Return the (x, y) coordinate for the center point of the cell that contains the specified text.  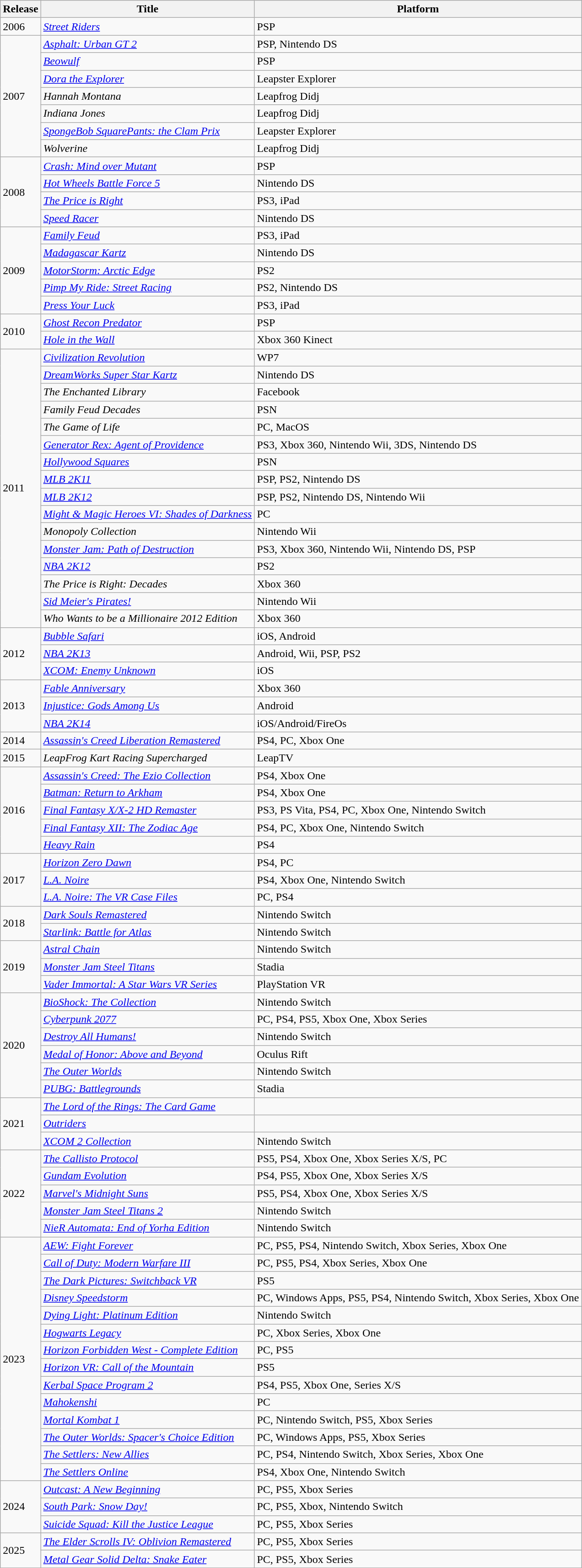
PS3, Xbox 360, Nintendo Wii, Nintendo DS, PSP (418, 549)
Platform (418, 9)
Hogwarts Legacy (147, 1333)
2010 (21, 331)
PSP, PS2, Nintendo DS (418, 479)
2007 (21, 96)
Horizon VR: Call of the Mountain (147, 1368)
Bubble Safari (147, 636)
2015 (21, 758)
SpongeBob SquarePants: the Clam Prix (147, 131)
Monster Jam: Path of Destruction (147, 549)
PS5, PS4, Xbox One, Xbox Series X/S (418, 1193)
Fable Anniversary (147, 688)
Hollywood Squares (147, 462)
Kerbal Space Program 2 (147, 1385)
PC, MacOS (418, 427)
The Lord of the Rings: The Card Game (147, 1106)
iOS (418, 671)
Final Fantasy X/X-2 HD Remaster (147, 810)
Medal of Honor: Above and Beyond (147, 1054)
PC, PS5, Xbox, Nintendo Switch (418, 1507)
Who Wants to be a Millionaire 2012 Edition (147, 619)
PSP, Nintendo DS (418, 44)
Gundam Evolution (147, 1176)
Vader Immortal: A Star Wars VR Series (147, 984)
Beowulf (147, 61)
Ghost Recon Predator (147, 323)
Title (147, 9)
Horizon Forbidden West - Complete Edition (147, 1350)
AEW: Fight Forever (147, 1245)
2024 (21, 1507)
Madagascar Kartz (147, 253)
Civilization Revolution (147, 357)
PC, PS4, Nintendo Switch, Xbox Series, Xbox One (418, 1455)
LeapTV (418, 758)
PC, Nintendo Switch, PS5, Xbox Series (418, 1420)
Dying Light: Platinum Edition (147, 1315)
XCOM 2 Collection (147, 1141)
2008 (21, 192)
2012 (21, 653)
Metal Gear Solid Delta: Snake Eater (147, 1559)
L.A. Noire: The VR Case Files (147, 897)
Disney Speedstorm (147, 1298)
PS4, PS5, Xbox One, Xbox Series X/S (418, 1176)
NieR Automata: End of Yorha Edition (147, 1228)
Mortal Kombat 1 (147, 1420)
Mahokenshi (147, 1402)
Oculus Rift (418, 1054)
DreamWorks Super Star Kartz (147, 375)
Outriders (147, 1124)
Family Feud (147, 236)
LeapFrog Kart Racing Supercharged (147, 758)
PS2, Nintendo DS (418, 288)
PC, PS5 (418, 1350)
Marvel's Midnight Suns (147, 1193)
2006 (21, 27)
The Enchanted Library (147, 392)
Street Riders (147, 27)
Hot Wheels Battle Force 5 (147, 183)
Suicide Squad: Kill the Justice League (147, 1524)
Wolverine (147, 148)
Release (21, 9)
NBA 2K12 (147, 566)
2025 (21, 1550)
PS4, PS5, Xbox One, Series X/S (418, 1385)
Call of Duty: Modern Warfare III (147, 1263)
Assassin's Creed Liberation Remastered (147, 740)
Destroy All Humans! (147, 1036)
Android (418, 706)
PlayStation VR (418, 984)
PS3, PS Vita, PS4, PC, Xbox One, Nintendo Switch (418, 810)
Hole in the Wall (147, 340)
Generator Rex: Agent of Providence (147, 444)
Pimp My Ride: Street Racing (147, 288)
PS4, PC, Xbox One, Nintendo Switch (418, 828)
2022 (21, 1193)
Android, Wii, PSP, PS2 (418, 653)
PUBG: Battlegrounds (147, 1089)
Astral Chain (147, 949)
Monopoly Collection (147, 532)
The Outer Worlds (147, 1072)
Family Feud Decades (147, 410)
L.A. Noire (147, 880)
Cyberpunk 2077 (147, 1019)
PS4 (418, 845)
XCOM: Enemy Unknown (147, 671)
Monster Jam Steel Titans 2 (147, 1211)
2009 (21, 270)
The Dark Pictures: Switchback VR (147, 1280)
NBA 2K14 (147, 723)
PC, PS4 (418, 897)
PS4, PC (418, 862)
Crash: Mind over Mutant (147, 166)
PC, Xbox Series, Xbox One (418, 1333)
Heavy Rain (147, 845)
Dora the Explorer (147, 79)
Asphalt: Urban GT 2 (147, 44)
BioShock: The Collection (147, 1002)
Assassin's Creed: The Ezio Collection (147, 776)
The Settlers: New Allies (147, 1455)
Horizon Zero Dawn (147, 862)
Hannah Montana (147, 96)
The Game of Life (147, 427)
The Elder Scrolls IV: Oblivion Remastered (147, 1541)
PC, Windows Apps, PS5, PS4, Nintendo Switch, Xbox Series, Xbox One (418, 1298)
2013 (21, 706)
Sid Meier's Pirates! (147, 601)
2017 (21, 880)
South Park: Snow Day! (147, 1507)
2020 (21, 1045)
PC, Windows Apps, PS5, Xbox Series (418, 1437)
Dark Souls Remastered (147, 915)
PS3, Xbox 360, Nintendo Wii, 3DS, Nintendo DS (418, 444)
PC, PS4, PS5, Xbox One, Xbox Series (418, 1019)
The Price is Right: Decades (147, 584)
Indiana Jones (147, 113)
Monster Jam Steel Titans (147, 967)
2016 (21, 810)
The Callisto Protocol (147, 1158)
Xbox 360 Kinect (418, 340)
MLB 2K12 (147, 496)
iOS/Android/FireOs (418, 723)
Batman: Return to Arkham (147, 793)
NBA 2K13 (147, 653)
2021 (21, 1124)
Speed Racer (147, 218)
iOS, Android (418, 636)
2018 (21, 923)
Final Fantasy XII: The Zodiac Age (147, 828)
The Outer Worlds: Spacer's Choice Edition (147, 1437)
PC, PS5, PS4, Nintendo Switch, Xbox Series, Xbox One (418, 1245)
Injustice: Gods Among Us (147, 706)
MLB 2K11 (147, 479)
The Settlers Online (147, 1472)
2023 (21, 1359)
PSP, PS2, Nintendo DS, Nintendo Wii (418, 496)
Outcast: A New Beginning (147, 1489)
PC, PS5, PS4, Xbox Series, Xbox One (418, 1263)
2014 (21, 740)
Starlink: Battle for Atlas (147, 932)
PS5, PS4, Xbox One, Xbox Series X/S, PC (418, 1158)
PS4, PC, Xbox One (418, 740)
The Price is Right (147, 200)
2019 (21, 967)
Press Your Luck (147, 305)
Facebook (418, 392)
Might & Magic Heroes VI: Shades of Darkness (147, 514)
MotorStorm: Arctic Edge (147, 270)
WP7 (418, 357)
2011 (21, 488)
